Output the [x, y] coordinate of the center of the cell containing the given text.  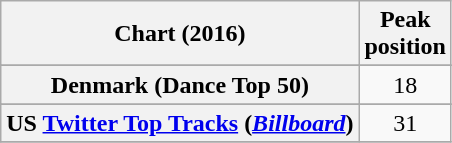
Chart (2016) [180, 34]
31 [405, 123]
Peakposition [405, 34]
Denmark (Dance Top 50) [180, 85]
18 [405, 85]
US Twitter Top Tracks (Billboard) [180, 123]
